Identify which cell holds the provided text, then report its [X, Y] central coordinate. 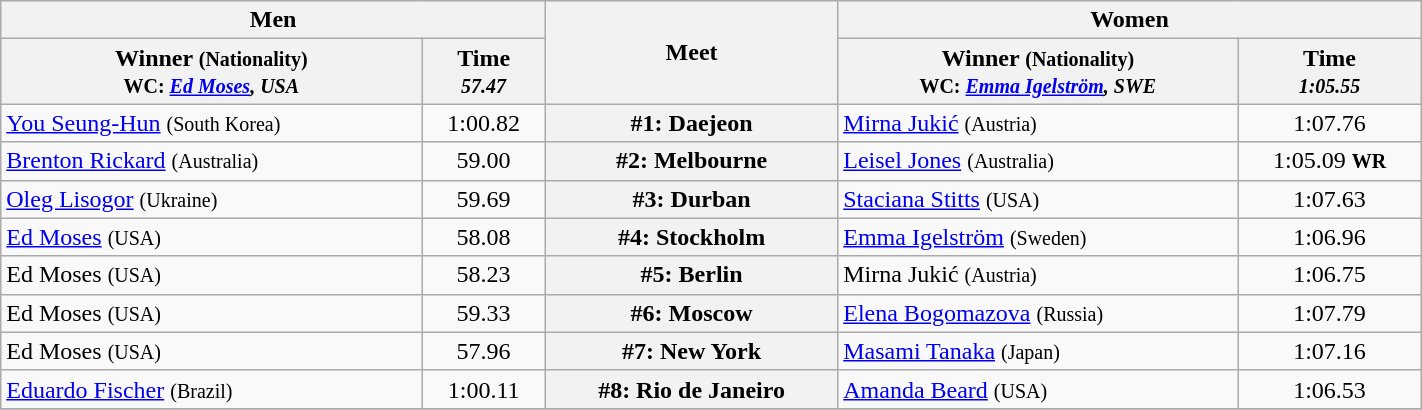
You Seung-Hun (South Korea) [212, 123]
58.08 [484, 237]
#6: Moscow [691, 313]
58.23 [484, 275]
#1: Daejeon [691, 123]
1:00.82 [484, 123]
Amanda Beard (USA) [1038, 389]
59.00 [484, 161]
1:00.11 [484, 389]
Elena Bogomazova (Russia) [1038, 313]
59.69 [484, 199]
Brenton Rickard (Australia) [212, 161]
#4: Stockholm [691, 237]
Staciana Stitts (USA) [1038, 199]
1:07.16 [1330, 351]
Winner (Nationality) WC: Ed Moses, USA [212, 72]
#2: Melbourne [691, 161]
59.33 [484, 313]
Men [274, 20]
#7: New York [691, 351]
Masami Tanaka (Japan) [1038, 351]
1:07.76 [1330, 123]
1:06.75 [1330, 275]
#8: Rio de Janeiro [691, 389]
Oleg Lisogor (Ukraine) [212, 199]
Time 57.47 [484, 72]
Eduardo Fischer (Brazil) [212, 389]
Emma Igelström (Sweden) [1038, 237]
Leisel Jones (Australia) [1038, 161]
#3: Durban [691, 199]
Winner (Nationality)WC: Emma Igelström, SWE [1038, 72]
Women [1130, 20]
#5: Berlin [691, 275]
1:07.79 [1330, 313]
1:05.09 WR [1330, 161]
Time1:05.55 [1330, 72]
Meet [691, 52]
1:06.96 [1330, 237]
1:06.53 [1330, 389]
57.96 [484, 351]
1:07.63 [1330, 199]
